Identify which cell holds the provided text, then report its (x, y) central coordinate. 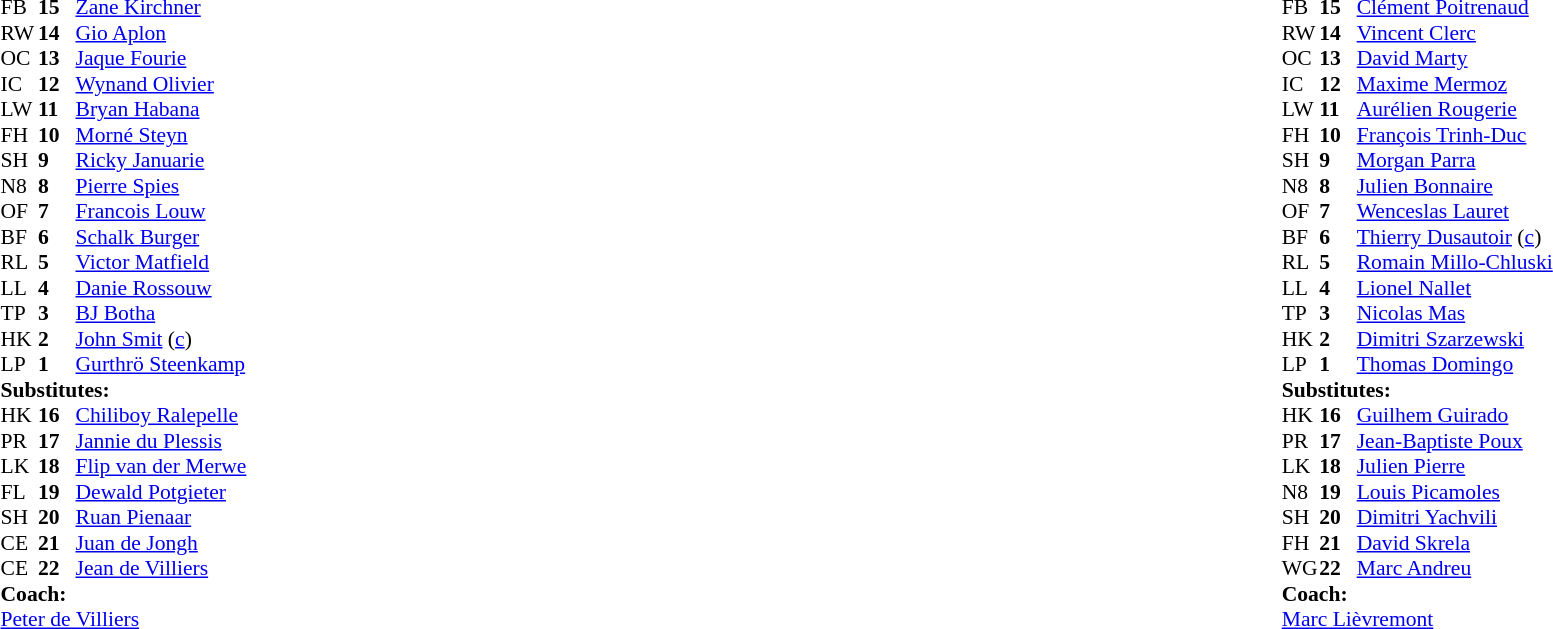
Marc Andreu (1455, 569)
Gurthrö Steenkamp (162, 365)
Juan de Jongh (162, 543)
Wynand Olivier (162, 84)
John Smit (c) (162, 339)
Julien Pierre (1455, 467)
BJ Botha (162, 313)
Danie Rossouw (162, 288)
Jaque Fourie (162, 59)
Thomas Domingo (1455, 365)
Nicolas Mas (1455, 313)
Morné Steyn (162, 135)
Julien Bonnaire (1455, 186)
Guilhem Guirado (1455, 415)
Pierre Spies (162, 186)
FL (19, 492)
Wenceslas Lauret (1455, 211)
David Marty (1455, 59)
Jean-Baptiste Poux (1455, 441)
Aurélien Rougerie (1455, 109)
Maxime Mermoz (1455, 84)
Romain Millo-Chluski (1455, 263)
Louis Picamoles (1455, 492)
Schalk Burger (162, 237)
Jean de Villiers (162, 569)
David Skrela (1455, 543)
Jannie du Plessis (162, 441)
Dimitri Szarzewski (1455, 339)
Lionel Nallet (1455, 288)
Vincent Clerc (1455, 33)
Morgan Parra (1455, 161)
WG (1301, 569)
Ricky Januarie (162, 161)
Ruan Pienaar (162, 517)
Francois Louw (162, 211)
Flip van der Merwe (162, 467)
François Trinh-Duc (1455, 135)
Bryan Habana (162, 109)
Victor Matfield (162, 263)
Dimitri Yachvili (1455, 517)
Gio Aplon (162, 33)
Dewald Potgieter (162, 492)
Chiliboy Ralepelle (162, 415)
Thierry Dusautoir (c) (1455, 237)
